Determine the [x, y] coordinate at the center of the cell enclosing the given text.  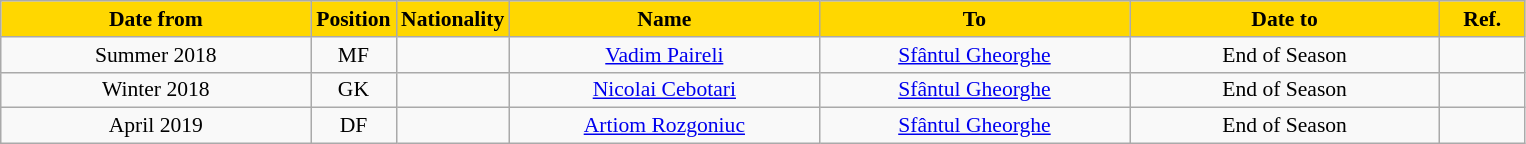
Vadim Paireli [664, 55]
Winter 2018 [156, 90]
Artiom Rozgoniuc [664, 126]
Position [354, 19]
To [974, 19]
Nationality [452, 19]
Nicolai Cebotari [664, 90]
DF [354, 126]
GK [354, 90]
Name [664, 19]
Ref. [1482, 19]
Summer 2018 [156, 55]
Date from [156, 19]
April 2019 [156, 126]
MF [354, 55]
Date to [1285, 19]
